Identify which cell holds the provided text, then report its [x, y] central coordinate. 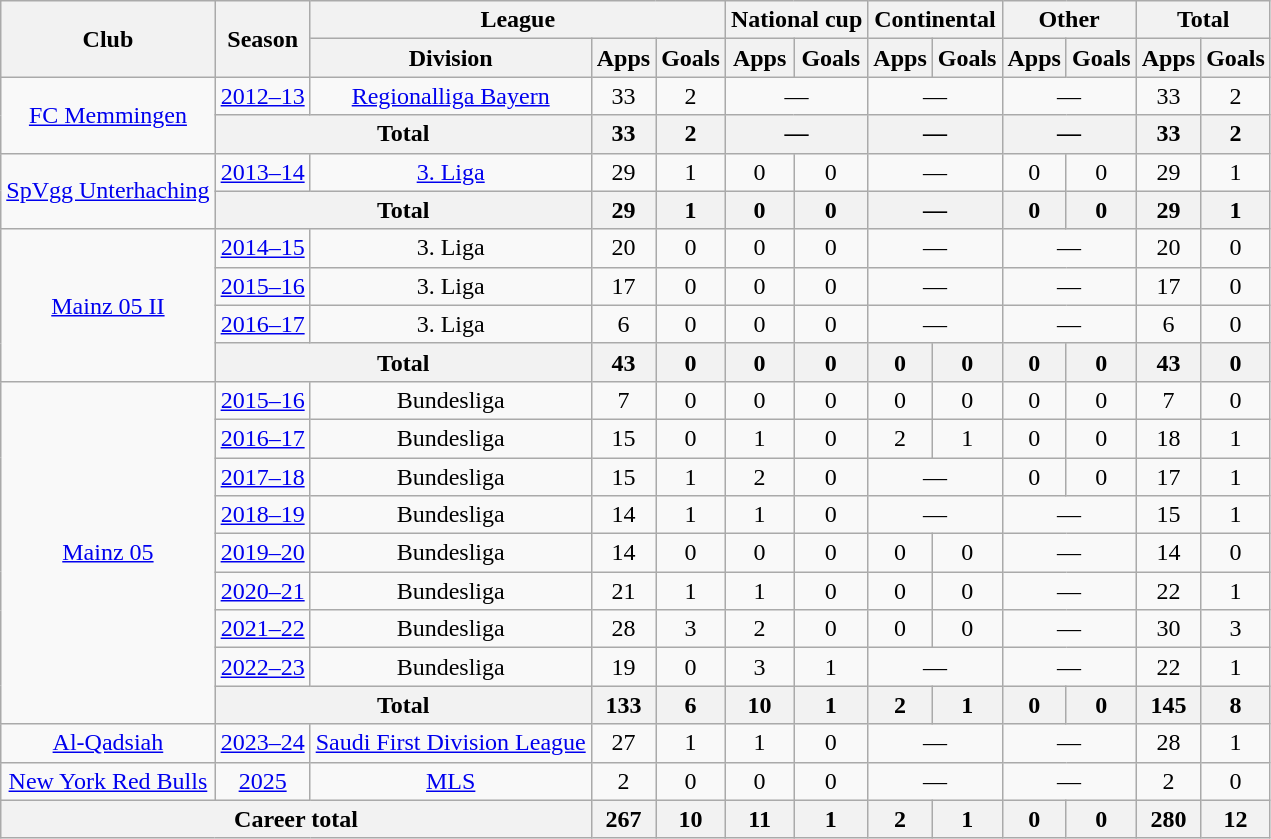
30 [1168, 629]
New York Red Bulls [108, 781]
League [518, 20]
280 [1168, 819]
2023–24 [262, 743]
133 [623, 705]
SpVgg Unterhaching [108, 191]
2012–13 [262, 96]
2018–19 [262, 515]
2021–22 [262, 629]
MLS [450, 781]
Mainz 05 [108, 552]
145 [1168, 705]
11 [759, 819]
Club [108, 39]
Career total [296, 819]
267 [623, 819]
Regionalliga Bayern [450, 96]
FC Memmingen [108, 115]
2019–20 [262, 553]
Saudi First Division League [450, 743]
2017–18 [262, 477]
Al-Qadsiah [108, 743]
27 [623, 743]
12 [1236, 819]
Other [1069, 20]
Mainz 05 II [108, 305]
2022–23 [262, 667]
8 [1236, 705]
2025 [262, 781]
Division [450, 58]
19 [623, 667]
18 [1168, 438]
National cup [796, 20]
Continental [935, 20]
2014–15 [262, 248]
2013–14 [262, 172]
Season [262, 39]
2020–21 [262, 591]
21 [623, 591]
